Return (x, y) of the center of cell containing provided text 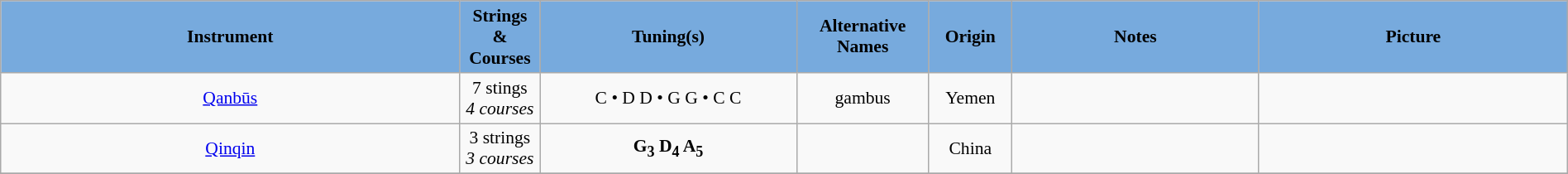
Tuning(s) (668, 36)
Notes (1135, 36)
3 strings3 courses (500, 147)
7 stings4 courses (500, 98)
Alternative Names (863, 36)
Qinqin (230, 147)
China (970, 147)
Qanbūs (230, 98)
Yemen (970, 98)
Picture (1413, 36)
Strings & Courses (500, 36)
gambus (863, 98)
C • D D • G G • C C (668, 98)
Instrument (230, 36)
Origin (970, 36)
G3 D4 A5 (668, 147)
